Find where the given text appears and provide that cell's center as (x, y) coordinate. 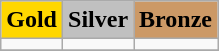
Gold (32, 20)
Bronze (176, 20)
Silver (98, 20)
